Provide the [x, y] coordinate of the cell's center where the given text is located.  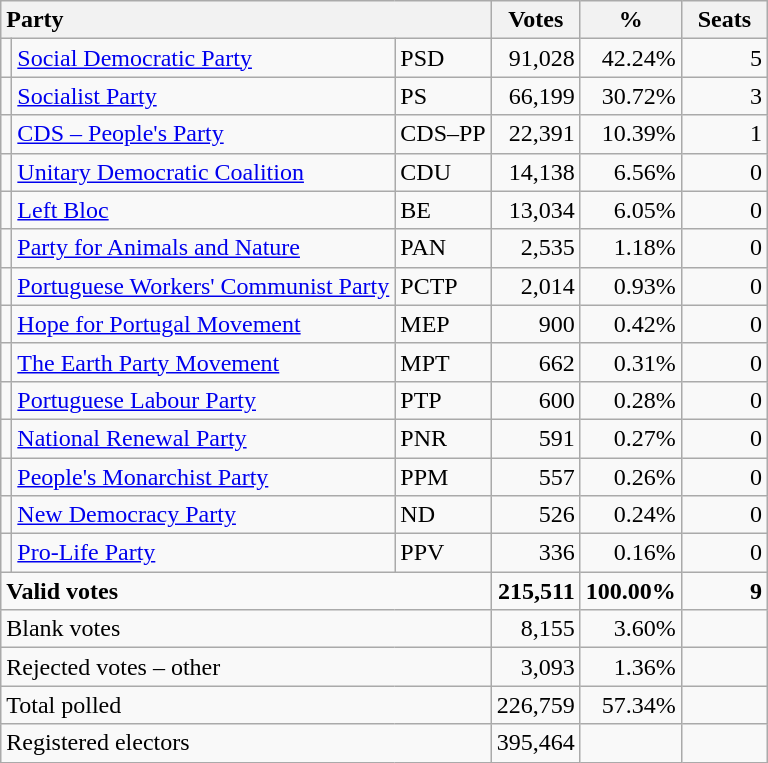
226,759 [536, 705]
66,199 [536, 96]
91,028 [536, 58]
0.27% [630, 438]
Portuguese Workers' Communist Party [204, 286]
New Democracy Party [204, 515]
PCTP [443, 286]
9 [724, 591]
30.72% [630, 96]
2,535 [536, 248]
0.16% [630, 553]
Rejected votes – other [246, 667]
10.39% [630, 134]
PAN [443, 248]
CDU [443, 172]
Party for Animals and Nature [204, 248]
100.00% [630, 591]
3.60% [630, 629]
0.42% [630, 324]
Party [246, 20]
215,511 [536, 591]
0.28% [630, 400]
6.56% [630, 172]
1.36% [630, 667]
MPT [443, 362]
13,034 [536, 210]
336 [536, 553]
6.05% [630, 210]
PSD [443, 58]
3 [724, 96]
22,391 [536, 134]
2,014 [536, 286]
42.24% [630, 58]
CDS–PP [443, 134]
0.24% [630, 515]
600 [536, 400]
PTP [443, 400]
0.31% [630, 362]
0.26% [630, 477]
MEP [443, 324]
ND [443, 515]
3,093 [536, 667]
Socialist Party [204, 96]
662 [536, 362]
900 [536, 324]
Seats [724, 20]
0.93% [630, 286]
People's Monarchist Party [204, 477]
14,138 [536, 172]
Left Bloc [204, 210]
Votes [536, 20]
Portuguese Labour Party [204, 400]
5 [724, 58]
Total polled [246, 705]
57.34% [630, 705]
PPM [443, 477]
395,464 [536, 743]
PPV [443, 553]
% [630, 20]
Pro-Life Party [204, 553]
PNR [443, 438]
526 [536, 515]
The Earth Party Movement [204, 362]
1.18% [630, 248]
Unitary Democratic Coalition [204, 172]
8,155 [536, 629]
557 [536, 477]
BE [443, 210]
591 [536, 438]
Valid votes [246, 591]
Blank votes [246, 629]
National Renewal Party [204, 438]
PS [443, 96]
CDS – People's Party [204, 134]
Registered electors [246, 743]
1 [724, 134]
Social Democratic Party [204, 58]
Hope for Portugal Movement [204, 324]
